Return (x, y) of the center of cell containing provided text 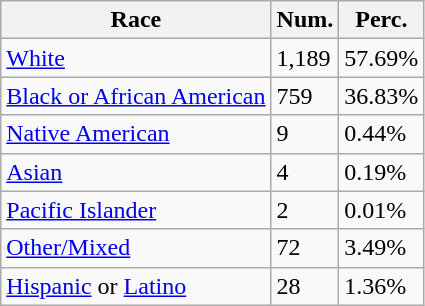
White (136, 58)
36.83% (382, 96)
Race (136, 20)
759 (305, 96)
0.44% (382, 134)
2 (305, 210)
Perc. (382, 20)
9 (305, 134)
1.36% (382, 286)
Native American (136, 134)
Other/Mixed (136, 248)
72 (305, 248)
Asian (136, 172)
4 (305, 172)
0.01% (382, 210)
3.49% (382, 248)
Num. (305, 20)
Hispanic or Latino (136, 286)
Black or African American (136, 96)
Pacific Islander (136, 210)
57.69% (382, 58)
28 (305, 286)
0.19% (382, 172)
1,189 (305, 58)
